Identify which cell holds the provided text, then report its [X, Y] central coordinate. 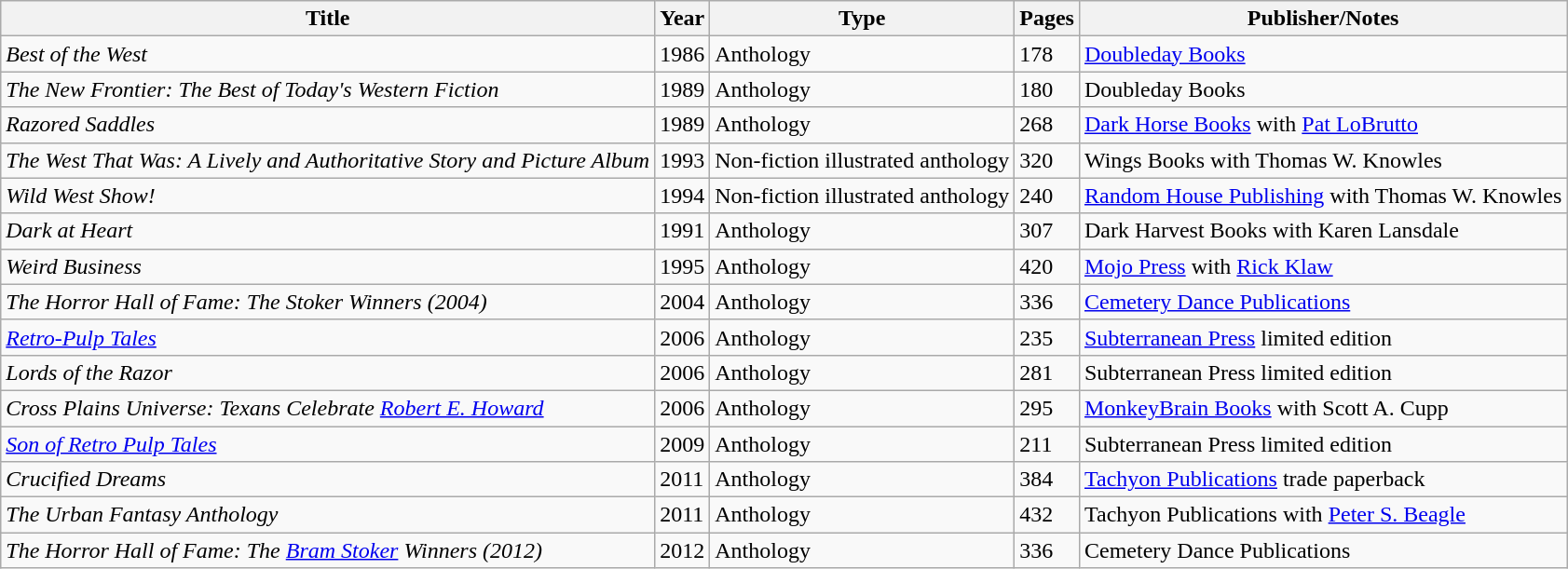
320 [1047, 160]
2004 [682, 302]
180 [1047, 89]
Type [863, 19]
Lords of the Razor [328, 373]
Wild West Show! [328, 196]
307 [1047, 231]
1993 [682, 160]
Weird Business [328, 266]
Crucified Dreams [328, 480]
Best of the West [328, 54]
Tachyon Publications with Peter S. Beagle [1323, 515]
235 [1047, 337]
432 [1047, 515]
Razored Saddles [328, 125]
295 [1047, 408]
1995 [682, 266]
MonkeyBrain Books with Scott A. Cupp [1323, 408]
178 [1047, 54]
Mojo Press with Rick Klaw [1323, 266]
Publisher/Notes [1323, 19]
Title [328, 19]
281 [1047, 373]
2012 [682, 550]
240 [1047, 196]
Cross Plains Universe: Texans Celebrate Robert E. Howard [328, 408]
Pages [1047, 19]
384 [1047, 480]
420 [1047, 266]
The Urban Fantasy Anthology [328, 515]
Son of Retro Pulp Tales [328, 444]
Retro-Pulp Tales [328, 337]
211 [1047, 444]
Dark Horse Books with Pat LoBrutto [1323, 125]
268 [1047, 125]
Tachyon Publications trade paperback [1323, 480]
Dark at Heart [328, 231]
1991 [682, 231]
The West That Was: A Lively and Authoritative Story and Picture Album [328, 160]
Year [682, 19]
1994 [682, 196]
The New Frontier: The Best of Today's Western Fiction [328, 89]
The Horror Hall of Fame: The Stoker Winners (2004) [328, 302]
2009 [682, 444]
Wings Books with Thomas W. Knowles [1323, 160]
Dark Harvest Books with Karen Lansdale [1323, 231]
Random House Publishing with Thomas W. Knowles [1323, 196]
1986 [682, 54]
The Horror Hall of Fame: The Bram Stoker Winners (2012) [328, 550]
